Pinpoint the cell where the given text exists, returning its (X, Y) midpoint coordinate. 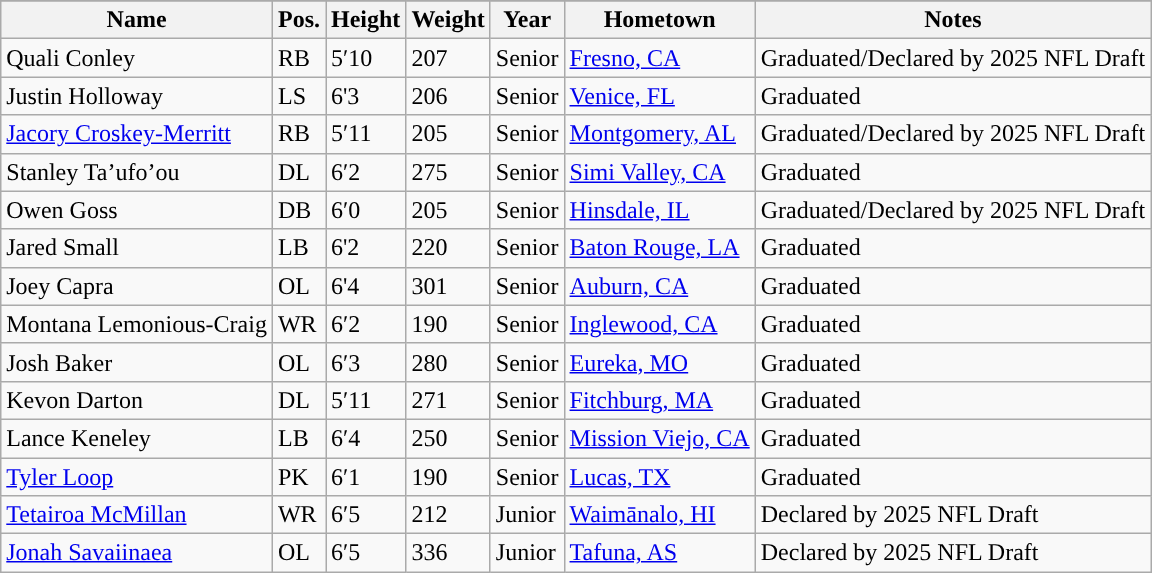
Jonah Savaiinaea (137, 553)
Hinsdale, IL (660, 210)
Tyler Loop (137, 477)
Justin Holloway (137, 96)
Fitchburg, MA (660, 400)
220 (448, 248)
Montgomery, AL (660, 134)
250 (448, 438)
212 (448, 515)
6'2 (366, 248)
6'3 (366, 96)
Name (137, 20)
Weight (448, 20)
Owen Goss (137, 210)
Simi Valley, CA (660, 172)
Notes (952, 20)
Stanley Ta’ufo’ou (137, 172)
Pos. (298, 20)
Quali Conley (137, 58)
Tafuna, AS (660, 553)
275 (448, 172)
Venice, FL (660, 96)
PK (298, 477)
Inglewood, CA (660, 324)
207 (448, 58)
Kevon Darton (137, 400)
Baton Rouge, LA (660, 248)
LS (298, 96)
336 (448, 553)
Josh Baker (137, 362)
Hometown (660, 20)
301 (448, 286)
6′1 (366, 477)
Lance Keneley (137, 438)
Year (527, 20)
280 (448, 362)
6′0 (366, 210)
Jacory Croskey-Merritt (137, 134)
6′4 (366, 438)
Fresno, CA (660, 58)
Joey Capra (137, 286)
271 (448, 400)
Mission Viejo, CA (660, 438)
Montana Lemonious-Craig (137, 324)
206 (448, 96)
Eureka, MO (660, 362)
Height (366, 20)
Jared Small (137, 248)
Tetairoa McMillan (137, 515)
Lucas, TX (660, 477)
Waimānalo, HI (660, 515)
5′10 (366, 58)
DB (298, 210)
6'4 (366, 286)
6′3 (366, 362)
Auburn, CA (660, 286)
